Identify which cell holds the provided text, then report its [x, y] central coordinate. 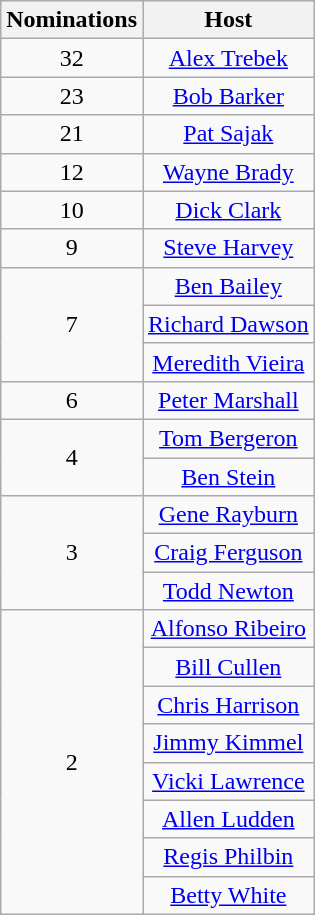
Peter Marshall [228, 400]
Chris Harrison [228, 705]
7 [72, 324]
Todd Newton [228, 591]
21 [72, 134]
Ben Bailey [228, 286]
9 [72, 248]
Nominations [72, 20]
4 [72, 457]
2 [72, 762]
Host [228, 20]
Steve Harvey [228, 248]
Regis Philbin [228, 857]
Ben Stein [228, 477]
Alex Trebek [228, 58]
Richard Dawson [228, 324]
Betty White [228, 895]
3 [72, 553]
Dick Clark [228, 210]
Jimmy Kimmel [228, 743]
10 [72, 210]
Meredith Vieira [228, 362]
Allen Ludden [228, 819]
Bob Barker [228, 96]
23 [72, 96]
12 [72, 172]
32 [72, 58]
Bill Cullen [228, 667]
6 [72, 400]
Vicki Lawrence [228, 781]
Wayne Brady [228, 172]
Craig Ferguson [228, 553]
Pat Sajak [228, 134]
Alfonso Ribeiro [228, 629]
Tom Bergeron [228, 438]
Gene Rayburn [228, 515]
